Identify which cell holds the provided text, then report its (X, Y) central coordinate. 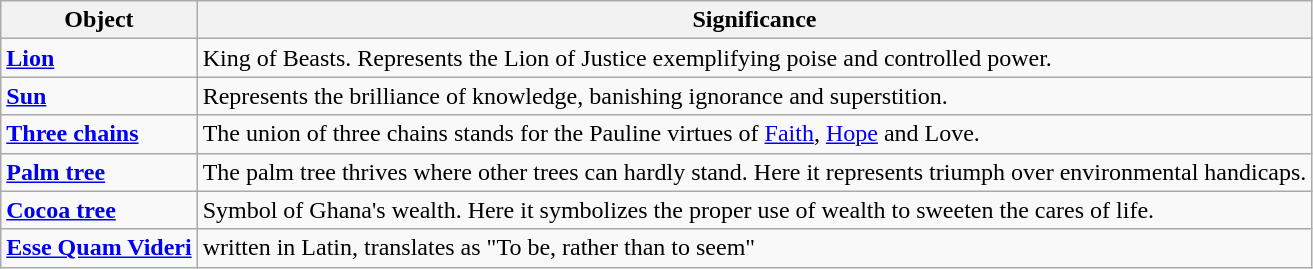
Lion (99, 58)
Esse Quam Videri (99, 248)
Palm tree (99, 172)
Three chains (99, 134)
King of Beasts. Represents the Lion of Justice exemplifying poise and controlled power. (754, 58)
Object (99, 20)
Represents the brilliance of knowledge, banishing ignorance and superstition. (754, 96)
Sun (99, 96)
Cocoa tree (99, 210)
Symbol of Ghana's wealth. Here it symbolizes the proper use of wealth to sweeten the cares of life. (754, 210)
Significance (754, 20)
The palm tree thrives where other trees can hardly stand. Here it represents triumph over environmental handicaps. (754, 172)
The union of three chains stands for the Pauline virtues of Faith, Hope and Love. (754, 134)
written in Latin, translates as "To be, rather than to seem" (754, 248)
